Capture the cell that displays the provided text and extract its [x, y] central coordinate. 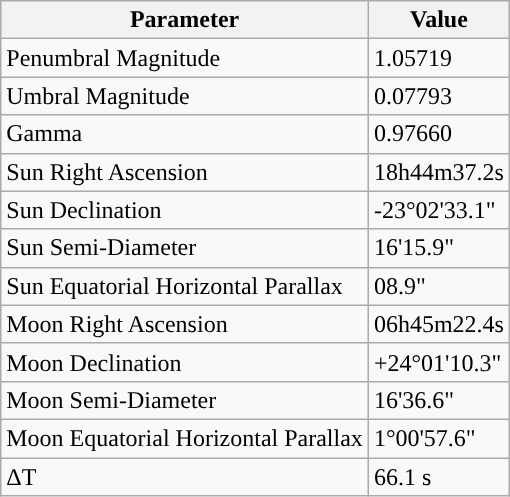
16'15.9" [438, 248]
66.1 s [438, 477]
-23°02'33.1" [438, 210]
Umbral Magnitude [185, 96]
16'36.6" [438, 400]
+24°01'10.3" [438, 362]
Penumbral Magnitude [185, 58]
Moon Equatorial Horizontal Parallax [185, 438]
Sun Semi-Diameter [185, 248]
Moon Declination [185, 362]
Moon Semi-Diameter [185, 400]
18h44m37.2s [438, 172]
Parameter [185, 20]
Sun Right Ascension [185, 172]
Sun Declination [185, 210]
Gamma [185, 134]
Sun Equatorial Horizontal Parallax [185, 286]
Value [438, 20]
06h45m22.4s [438, 324]
0.07793 [438, 96]
1°00'57.6" [438, 438]
ΔT [185, 477]
08.9" [438, 286]
1.05719 [438, 58]
Moon Right Ascension [185, 324]
0.97660 [438, 134]
